Provide the [x, y] coordinate of the cell's center where the given text is located.  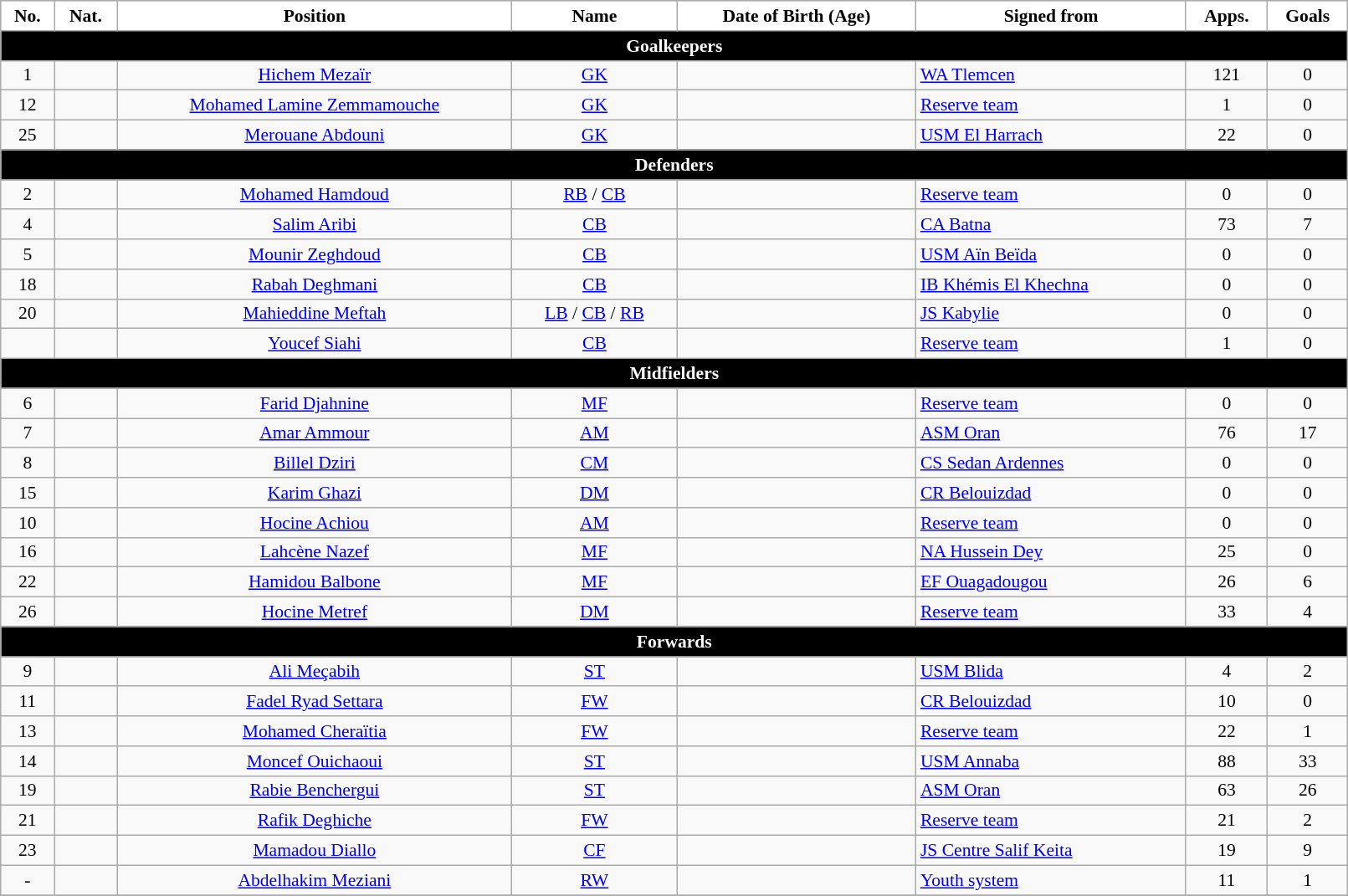
NA Hussein Dey [1051, 552]
Position [315, 16]
Farid Djahnine [315, 403]
Midfielders [674, 374]
USM Blida [1051, 672]
63 [1227, 791]
20 [28, 314]
Merouane Abdouni [315, 136]
CM [594, 463]
Youcef Siahi [315, 344]
Mahieddine Meftah [315, 314]
Karim Ghazi [315, 493]
USM Aïn Beïda [1051, 254]
Defenders [674, 165]
Signed from [1051, 16]
5 [28, 254]
Rabie Benchergui [315, 791]
IB Khémis El Khechna [1051, 284]
Goalkeepers [674, 46]
88 [1227, 761]
23 [28, 851]
Nat. [85, 16]
Abdelhakim Meziani [315, 880]
Salim Aribi [315, 225]
18 [28, 284]
CS Sedan Ardennes [1051, 463]
Hocine Metref [315, 612]
14 [28, 761]
15 [28, 493]
No. [28, 16]
Rafik Deghiche [315, 821]
Mamadou Diallo [315, 851]
JS Centre Salif Keita [1051, 851]
Mounir Zeghdoud [315, 254]
76 [1227, 433]
Hamidou Balbone [315, 582]
121 [1227, 75]
12 [28, 105]
Billel Dziri [315, 463]
USM El Harrach [1051, 136]
Rabah Deghmani [315, 284]
8 [28, 463]
Amar Ammour [315, 433]
Moncef Ouichaoui [315, 761]
USM Annaba [1051, 761]
RB / CB [594, 195]
LB / CB / RB [594, 314]
Youth system [1051, 880]
Date of Birth (Age) [797, 16]
Apps. [1227, 16]
WA Tlemcen [1051, 75]
Goals [1308, 16]
16 [28, 552]
Mohamed Lamine Zemmamouche [315, 105]
Forwards [674, 642]
- [28, 880]
CF [594, 851]
Fadel Ryad Settara [315, 702]
CA Batna [1051, 225]
Mohamed Hamdoud [315, 195]
Hocine Achiou [315, 523]
73 [1227, 225]
Mohamed Cheraïtia [315, 731]
Lahcène Nazef [315, 552]
Ali Meçabih [315, 672]
13 [28, 731]
Name [594, 16]
Hichem Mezaïr [315, 75]
EF Ouagadougou [1051, 582]
17 [1308, 433]
JS Kabylie [1051, 314]
RW [594, 880]
